Search for the cell housing the specified text and yield its (x, y) center coordinate. 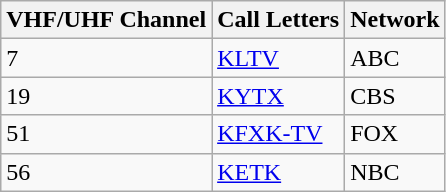
ABC (395, 58)
KLTV (278, 58)
VHF/UHF Channel (106, 20)
FOX (395, 134)
KFXK-TV (278, 134)
7 (106, 58)
51 (106, 134)
NBC (395, 172)
KYTX (278, 96)
Network (395, 20)
19 (106, 96)
Call Letters (278, 20)
56 (106, 172)
CBS (395, 96)
KETK (278, 172)
